For the text-containing cell, return its midpoint in [x, y] coordinate format. 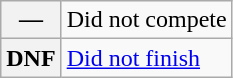
Did not finish [146, 58]
Did not compete [146, 20]
— [31, 20]
DNF [31, 58]
